For the text-containing cell, return its midpoint in [X, Y] coordinate format. 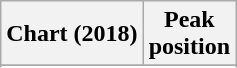
Peakposition [189, 34]
Chart (2018) [72, 34]
